Pinpoint the cell where the given text exists, returning its [X, Y] midpoint coordinate. 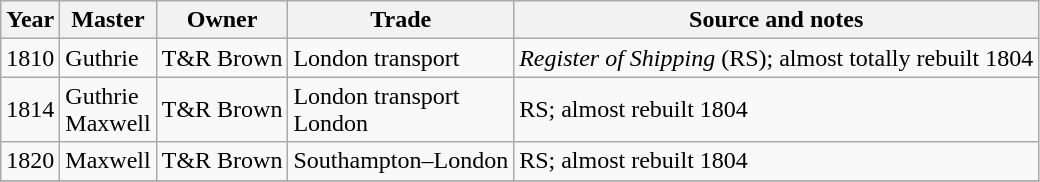
Trade [401, 20]
1820 [30, 161]
Year [30, 20]
London transport [401, 58]
Maxwell [108, 161]
Register of Shipping (RS); almost totally rebuilt 1804 [776, 58]
Southampton–London [401, 161]
Owner [222, 20]
Master [108, 20]
1814 [30, 110]
Guthrie [108, 58]
1810 [30, 58]
Source and notes [776, 20]
London transportLondon [401, 110]
GuthrieMaxwell [108, 110]
